Identify which cell holds the provided text, then report its (X, Y) central coordinate. 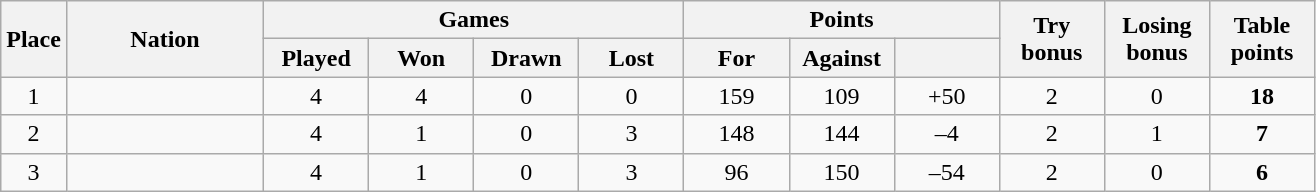
96 (736, 172)
Trybonus (1052, 39)
159 (736, 96)
6 (1262, 172)
Played (316, 58)
7 (1262, 134)
Lost (632, 58)
Drawn (526, 58)
109 (842, 96)
–54 (946, 172)
Games (474, 20)
Tablepoints (1262, 39)
Against (842, 58)
Place (34, 39)
Won (422, 58)
+50 (946, 96)
Losingbonus (1156, 39)
150 (842, 172)
18 (1262, 96)
Points (842, 20)
144 (842, 134)
–4 (946, 134)
Nation (164, 39)
148 (736, 134)
For (736, 58)
